Determine the (X, Y) coordinate at the center of the cell enclosing the given text.  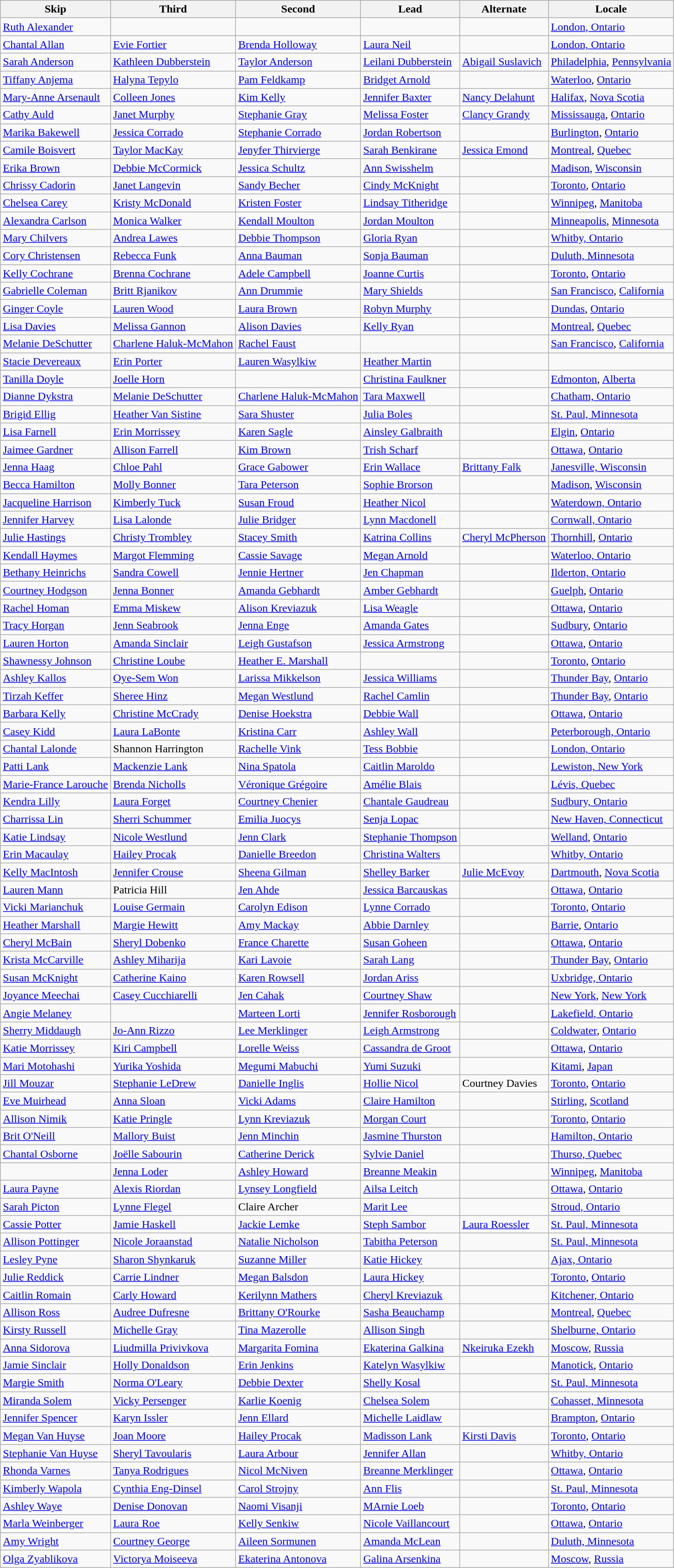
Gabrielle Coleman (56, 291)
Lead (410, 9)
Heather Van Sistine (173, 414)
Sherry Middaugh (56, 1030)
Vicki Marianchuk (56, 907)
Allison Farrell (173, 449)
Karen Rowsell (298, 978)
Nicole Vaillancourt (410, 1524)
Jen Chapman (410, 573)
Larissa Mikkelson (298, 678)
Clancy Grandy (504, 115)
Laura Roe (173, 1524)
Debbie Thompson (298, 238)
Claire Archer (298, 1207)
Robyn Murphy (410, 309)
Nancy Delahunt (504, 97)
Jessica Schultz (298, 167)
Cheryl McBain (56, 942)
Lisa Davies (56, 326)
Jennifer Rosborough (410, 1013)
Anna Sidorova (56, 1348)
Alexandra Carlson (56, 221)
Lauren Horton (56, 643)
Kitami, Japan (611, 1066)
Carrie Lindner (173, 1277)
Jenn Seabrook (173, 626)
Jessica Emond (504, 150)
Cory Christensen (56, 256)
Sandra Cowell (173, 573)
Joëlle Sabourin (173, 1154)
Ashley Miharija (173, 960)
Lauren Mann (56, 890)
Stirling, Scotland (611, 1101)
Kim Kelly (298, 97)
Stephanie Corrado (298, 132)
Pam Feldkamp (298, 80)
Laura Hickey (410, 1277)
Courtney Shaw (410, 995)
Jenna Haag (56, 467)
Kari Lavoie (298, 960)
Rachel Camlin (410, 696)
Lesley Pyne (56, 1259)
Tanilla Doyle (56, 379)
Chloe Pahl (173, 467)
Sharon Shynkaruk (173, 1259)
Halifax, Nova Scotia (611, 97)
Edmonton, Alberta (611, 379)
Tirzah Keffer (56, 696)
Steph Sambor (410, 1224)
Laura Roessler (504, 1224)
Sylvie Daniel (410, 1154)
Ann Drummie (298, 291)
Emma Miskew (173, 608)
Julie Bridger (298, 520)
Abigail Suslavich (504, 62)
Krista McCarville (56, 960)
Danielle Breedon (298, 855)
Christine McCrady (173, 713)
Karlie Koenig (298, 1401)
Nkeiruka Ezekh (504, 1348)
Breanne Merklinger (410, 1471)
Ann Flis (410, 1488)
Nicole Westlund (173, 837)
Jessica Barcauskas (410, 890)
Angie Melaney (56, 1013)
Gloria Ryan (410, 238)
Andrea Lawes (173, 238)
Hollie Nicol (410, 1084)
Caitlin Romain (56, 1295)
Kirsti Davis (504, 1436)
Heather Marshall (56, 925)
Jill Mouzar (56, 1084)
Jennifer Crouse (173, 872)
Ann Swisshelm (410, 167)
Lorelle Weiss (298, 1048)
Sarah Lang (410, 960)
Kelly Ryan (410, 326)
New York, New York (611, 995)
Erin Macaulay (56, 855)
Courtney Chenier (298, 802)
Kelly MacIntosh (56, 872)
Kirsty Russell (56, 1330)
Cheryl Kreviazuk (410, 1295)
Jaimee Gardner (56, 449)
Cynthia Eng-Dinsel (173, 1488)
Laura Brown (298, 309)
Charrissa Lin (56, 819)
Rebecca Funk (173, 256)
Kendall Moulton (298, 221)
Megumi Mabuchi (298, 1066)
Kristen Foster (298, 203)
Rachel Faust (298, 344)
Chantale Gaudreau (410, 802)
Jacqueline Harrison (56, 502)
Lee Merklinger (298, 1030)
Jennifer Allan (410, 1453)
Christine Loube (173, 661)
Stephanie Van Huyse (56, 1453)
Kendall Haymes (56, 555)
Cohasset, Minnesota (611, 1401)
Jenn Clark (298, 837)
Liudmilla Privivkova (173, 1348)
Sherri Schummer (173, 819)
Stephanie LeDrew (173, 1084)
Trish Scharf (410, 449)
Lynne Corrado (410, 907)
Shelly Kosal (410, 1383)
Laura Arbour (298, 1453)
Julia Boles (410, 414)
Kristina Carr (298, 731)
Barrie, Ontario (611, 925)
Miranda Solem (56, 1401)
Lévis, Quebec (611, 784)
Philadelphia, Pennsylvania (611, 62)
Grace Gabower (298, 467)
Alternate (504, 9)
Olga Zyablikova (56, 1559)
MArnie Loeb (410, 1506)
Elgin, Ontario (611, 432)
Heather E. Marshall (298, 661)
Amanda Sinclair (173, 643)
Amy Wright (56, 1541)
Tiffany Anjema (56, 80)
Rachel Homan (56, 608)
Shelley Barker (410, 872)
Bethany Heinrichs (56, 573)
Jenn Ellard (298, 1418)
Naomi Visanji (298, 1506)
Emilia Juocys (298, 819)
Barbara Kelly (56, 713)
Carol Strojny (298, 1488)
Tabitha Peterson (410, 1242)
Allison Singh (410, 1330)
France Charette (298, 942)
Jenyfer Thirvierge (298, 150)
Ashley Wall (410, 731)
Lewiston, New York (611, 766)
Galina Arsenkina (410, 1559)
Lynn Macdonell (410, 520)
Tara Maxwell (410, 397)
Joyance Meechai (56, 995)
Cassandra de Groot (410, 1048)
Stephanie Gray (298, 115)
Melissa Gannon (173, 326)
Sarah Benkirane (410, 150)
Vicky Persenger (173, 1401)
Lauren Wood (173, 309)
Michelle Laidlaw (410, 1418)
Burlington, Ontario (611, 132)
Christina Walters (410, 855)
Holly Donaldson (173, 1365)
Sasha Beauchamp (410, 1312)
Nina Spatola (298, 766)
Ajax, Ontario (611, 1259)
Kiri Campbell (173, 1048)
Skip (56, 9)
Courtney George (173, 1541)
Erin Porter (173, 361)
Courtney Hodgson (56, 590)
Mari Motohashi (56, 1066)
Thurso, Quebec (611, 1154)
Coldwater, Ontario (611, 1030)
Allison Nimik (56, 1119)
Lynn Kreviazuk (298, 1119)
Amanda Gebhardt (298, 590)
Cassie Savage (298, 555)
Laura Payne (56, 1189)
Kelly Senkiw (298, 1524)
Jen Cahak (298, 995)
Heather Martin (410, 361)
Louise Germain (173, 907)
Sarah Anderson (56, 62)
Monica Walker (173, 221)
Susan Goheen (410, 942)
Dianne Dykstra (56, 397)
Tracy Horgan (56, 626)
Allison Ross (56, 1312)
Becca Hamilton (56, 484)
Sheryl Dobenko (173, 942)
Mary Shields (410, 291)
Locale (611, 9)
Sheryl Tavoularis (173, 1453)
Ilderton, Ontario (611, 573)
Janet Murphy (173, 115)
Manotick, Ontario (611, 1365)
Lisa Weagle (410, 608)
Eve Muirhead (56, 1101)
Lauren Wasylkiw (298, 361)
Carolyn Edison (298, 907)
Chantal Osborne (56, 1154)
Amber Gebhardt (410, 590)
Tess Bobbie (410, 749)
Margie Hewitt (173, 925)
Amanda Gates (410, 626)
Hamilton, Ontario (611, 1136)
Jenna Bonner (173, 590)
Jenna Enge (298, 626)
Amélie Blais (410, 784)
Brenna Cochrane (173, 273)
Dartmouth, Nova Scotia (611, 872)
Jenn Minchin (298, 1136)
Alexis Riordan (173, 1189)
Joelle Horn (173, 379)
Mississauga, Ontario (611, 115)
Minneapolis, Minnesota (611, 221)
Brampton, Ontario (611, 1418)
Kimberly Wapola (56, 1488)
Guelph, Ontario (611, 590)
Casey Cucchiarelli (173, 995)
Casey Kidd (56, 731)
Kim Brown (298, 449)
Taylor Anderson (298, 62)
Halyna Tepylo (173, 80)
Stroud, Ontario (611, 1207)
Bridget Arnold (410, 80)
Janet Langevin (173, 185)
Third (173, 9)
Jamie Haskell (173, 1224)
Kathleen Dubberstein (173, 62)
Marika Bakewell (56, 132)
Jordan Moulton (410, 221)
Lisa Farnell (56, 432)
Rachelle Vink (298, 749)
Senja Lopac (410, 819)
Cathy Auld (56, 115)
Katie Morrissey (56, 1048)
Mackenzie Lank (173, 766)
Second (298, 9)
Stacie Devereaux (56, 361)
Jackie Lemke (298, 1224)
Jordan Ariss (410, 978)
Megan Westlund (298, 696)
Margie Smith (56, 1383)
Jasmine Thurston (410, 1136)
Anna Bauman (298, 256)
Megan Balsdon (298, 1277)
Patti Lank (56, 766)
Chelsea Solem (410, 1401)
Alison Davies (298, 326)
Denise Hoekstra (298, 713)
Jessica Corrado (173, 132)
Claire Hamilton (410, 1101)
Debbie Wall (410, 713)
Ekaterina Galkina (410, 1348)
Lynne Flegel (173, 1207)
Véronique Grégoire (298, 784)
Shannon Harrington (173, 749)
Carly Howard (173, 1295)
Welland, Ontario (611, 837)
Nicole Joraanstad (173, 1242)
Victorya Moiseeva (173, 1559)
New Haven, Connecticut (611, 819)
Kendra Lilly (56, 802)
Julie Hastings (56, 538)
Molly Bonner (173, 484)
Dundas, Ontario (611, 309)
Jamie Sinclair (56, 1365)
Ashley Kallos (56, 678)
Katie Lindsay (56, 837)
Melissa Foster (410, 115)
Laura Neil (410, 44)
Megan Arnold (410, 555)
Denise Donovan (173, 1506)
Sophie Brorson (410, 484)
Jessica Williams (410, 678)
Anna Sloan (173, 1101)
Katie Pringle (173, 1119)
Kerilynn Mathers (298, 1295)
Leilani Dubberstein (410, 62)
Danielle Inglis (298, 1084)
Oye-Sem Won (173, 678)
Jessica Armstrong (410, 643)
Marit Lee (410, 1207)
Erin Jenkins (298, 1365)
Brenda Holloway (298, 44)
Courtney Davies (504, 1084)
Cornwall, Ontario (611, 520)
Heather Nicol (410, 502)
Michelle Gray (173, 1330)
Taylor MacKay (173, 150)
Ainsley Galbraith (410, 432)
Jennifer Harvey (56, 520)
Sheena Gilman (298, 872)
Jordan Robertson (410, 132)
Margarita Fomina (298, 1348)
Yurika Yoshida (173, 1066)
Jennifer Baxter (410, 97)
Audree Dufresne (173, 1312)
Suzanne Miller (298, 1259)
Catherine Derick (298, 1154)
Katrina Collins (410, 538)
Lakefield, Ontario (611, 1013)
Madisson Lank (410, 1436)
Sandy Becher (298, 185)
Karen Sagle (298, 432)
Laura LaBonte (173, 731)
Abbie Darnley (410, 925)
Marie-France Larouche (56, 784)
Stacey Smith (298, 538)
Brenda Nicholls (173, 784)
Shawnessy Johnson (56, 661)
Joanne Curtis (410, 273)
Jennie Hertner (298, 573)
Chantal Lalonde (56, 749)
Cheryl McPherson (504, 538)
Lisa Lalonde (173, 520)
Ailsa Leitch (410, 1189)
Kitchener, Ontario (611, 1295)
Jenna Loder (173, 1171)
Kelly Cochrane (56, 273)
Patricia Hill (173, 890)
Yumi Suzuki (410, 1066)
Aileen Sormunen (298, 1541)
Katie Hickey (410, 1259)
Colleen Jones (173, 97)
Ekaterina Antonova (298, 1559)
Marla Weinberger (56, 1524)
Sonja Bauman (410, 256)
Ruth Alexander (56, 27)
Marteen Lorti (298, 1013)
Christy Trombley (173, 538)
Brit O'Neill (56, 1136)
Evie Fortier (173, 44)
Leigh Gustafson (298, 643)
Alison Kreviazuk (298, 608)
Katelyn Wasylkiw (410, 1365)
Jo-Ann Rizzo (173, 1030)
Allison Pottinger (56, 1242)
Chatham, Ontario (611, 397)
Mary-Anne Arsenault (56, 97)
Chrissy Cadorin (56, 185)
Sheree Hinz (173, 696)
Jen Ahde (298, 890)
Peterborough, Ontario (611, 731)
Chelsea Carey (56, 203)
Vicki Adams (298, 1101)
Jennifer Spencer (56, 1418)
Catherine Kaino (173, 978)
Nicol McNiven (298, 1471)
Cindy McKnight (410, 185)
Norma O'Leary (173, 1383)
Waterdown, Ontario (611, 502)
Morgan Court (410, 1119)
Megan Van Huyse (56, 1436)
Joan Moore (173, 1436)
Mallory Buist (173, 1136)
Erin Morrissey (173, 432)
Brittany O'Rourke (298, 1312)
Debbie McCormick (173, 167)
Sara Shuster (298, 414)
Karyn Issler (173, 1418)
Erika Brown (56, 167)
Sarah Picton (56, 1207)
Amy Mackay (298, 925)
Lindsay Titheridge (410, 203)
Shelburne, Ontario (611, 1330)
Susan McKnight (56, 978)
Mary Chilvers (56, 238)
Thornhill, Ontario (611, 538)
Tina Mazerolle (298, 1330)
Julie McEvoy (504, 872)
Adele Campbell (298, 273)
Tara Peterson (298, 484)
Lynsey Longfield (298, 1189)
Brittany Falk (504, 467)
Susan Froud (298, 502)
Camile Boisvert (56, 150)
Breanne Meakin (410, 1171)
Amanda McLean (410, 1541)
Ginger Coyle (56, 309)
Christina Faulkner (410, 379)
Janesville, Wisconsin (611, 467)
Natalie Nicholson (298, 1242)
Brigid Ellig (56, 414)
Chantal Allan (56, 44)
Uxbridge, Ontario (611, 978)
Ashley Howard (298, 1171)
Laura Forget (173, 802)
Debbie Dexter (298, 1383)
Rhonda Varnes (56, 1471)
Stephanie Thompson (410, 837)
Margot Flemming (173, 555)
Leigh Armstrong (410, 1030)
Tanya Rodrigues (173, 1471)
Cassie Potter (56, 1224)
Julie Reddick (56, 1277)
Kristy McDonald (173, 203)
Caitlin Maroldo (410, 766)
Erin Wallace (410, 467)
Britt Rjanikov (173, 291)
Kimberly Tuck (173, 502)
Ashley Waye (56, 1506)
